For the text-containing cell, return its midpoint in (X, Y) coordinate format. 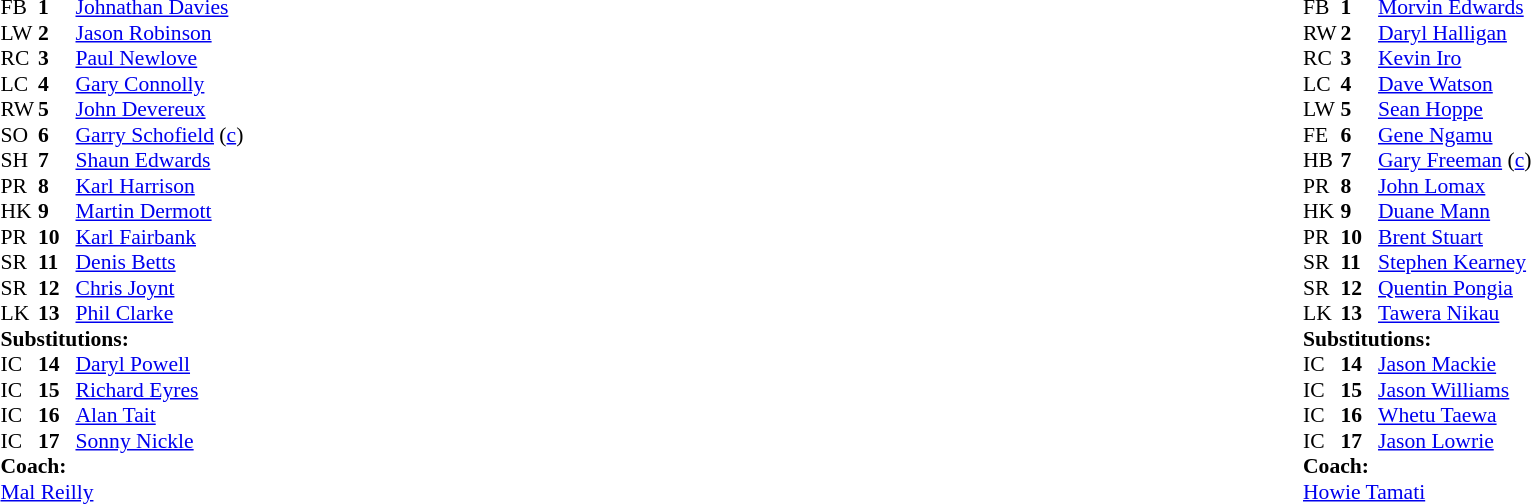
Jason Robinson (160, 33)
John Devereux (160, 109)
Richard Eyres (160, 390)
Jason Lowrie (1454, 441)
SH (19, 161)
Quentin Pongia (1454, 288)
Jason Williams (1454, 390)
Karl Harrison (160, 186)
Chris Joynt (160, 288)
Gary Freeman (c) (1454, 161)
Brent Stuart (1454, 237)
Tawera Nikau (1454, 313)
Jason Mackie (1454, 365)
Paul Newlove (160, 59)
Denis Betts (160, 263)
Gene Ngamu (1454, 135)
Gary Connolly (160, 84)
Duane Mann (1454, 211)
Karl Fairbank (160, 237)
SO (19, 135)
Martin Dermott (160, 211)
Garry Schofield (c) (160, 135)
Daryl Powell (160, 365)
Alan Tait (160, 415)
HB (1322, 161)
Sean Hoppe (1454, 109)
Sonny Nickle (160, 441)
Stephen Kearney (1454, 263)
Whetu Taewa (1454, 415)
Kevin Iro (1454, 59)
FE (1322, 135)
John Lomax (1454, 186)
Dave Watson (1454, 84)
Daryl Halligan (1454, 33)
Shaun Edwards (160, 161)
Phil Clarke (160, 313)
